Identify which cell holds the provided text, then report its [x, y] central coordinate. 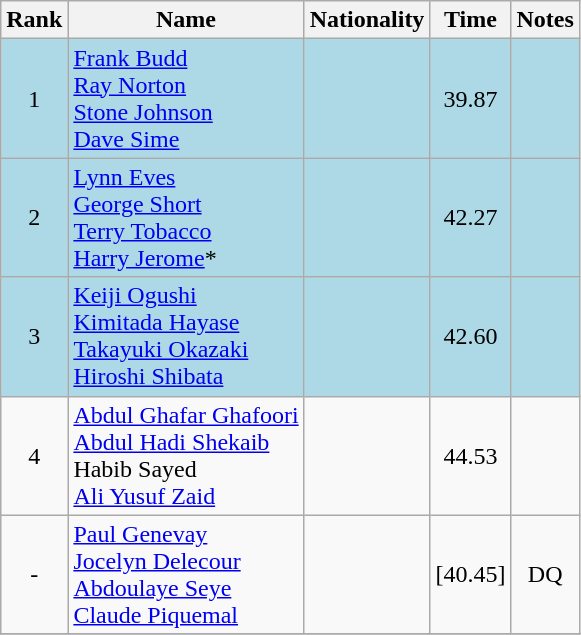
44.53 [470, 456]
4 [34, 456]
Nationality [367, 20]
Notes [545, 20]
Time [470, 20]
Rank [34, 20]
Paul GenevayJocelyn DelecourAbdoulaye SeyeClaude Piquemal [186, 574]
- [34, 574]
Name [186, 20]
Abdul Ghafar GhafooriAbdul Hadi ShekaibHabib SayedAli Yusuf Zaid [186, 456]
42.27 [470, 218]
1 [34, 98]
[40.45] [470, 574]
39.87 [470, 98]
Lynn EvesGeorge ShortTerry TobaccoHarry Jerome* [186, 218]
42.60 [470, 336]
Frank BuddRay NortonStone JohnsonDave Sime [186, 98]
2 [34, 218]
3 [34, 336]
Keiji OgushiKimitada HayaseTakayuki OkazakiHiroshi Shibata [186, 336]
DQ [545, 574]
